For the text-containing cell, return its midpoint in [x, y] coordinate format. 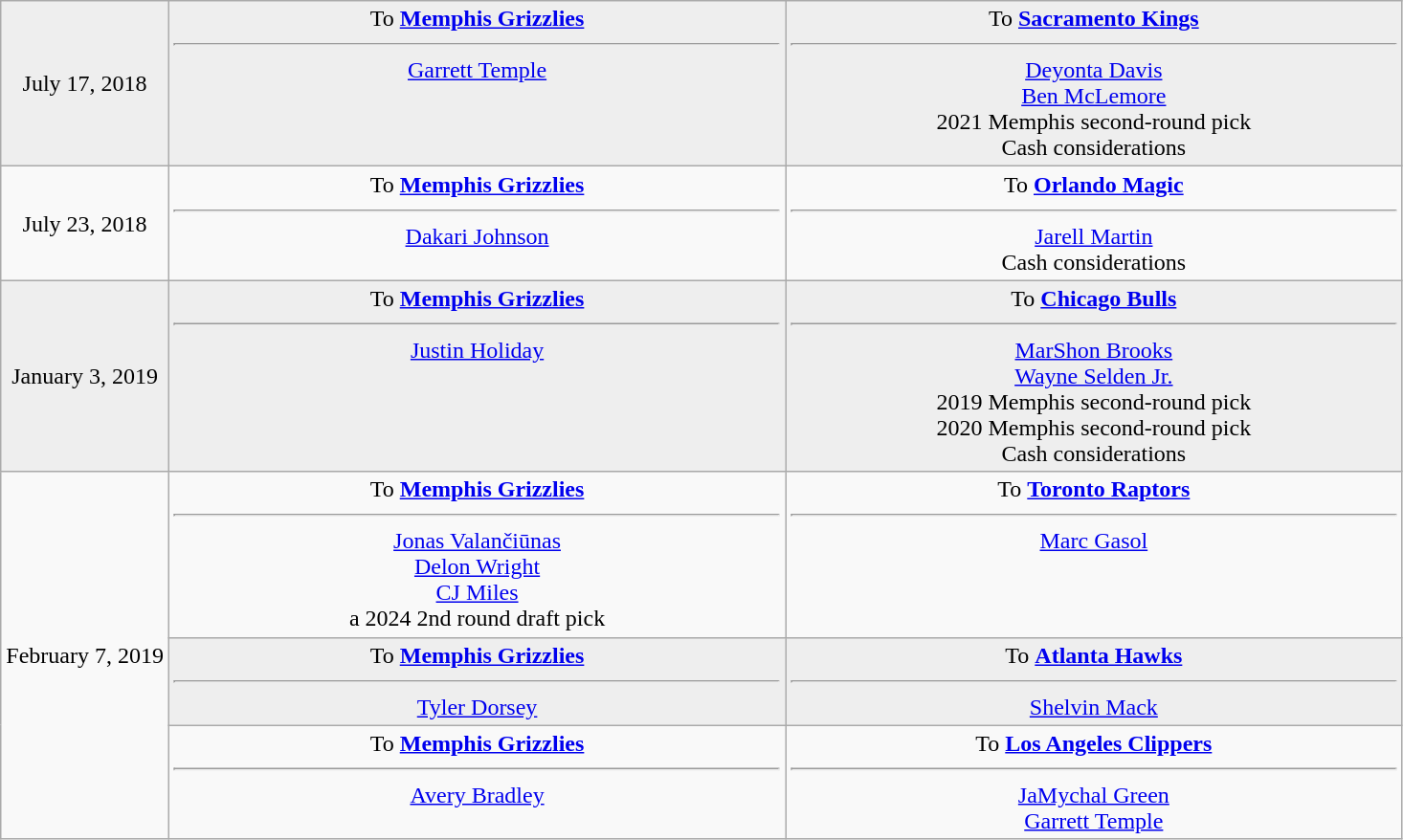
July 23, 2018 [85, 224]
To Memphis GrizzliesJonas Valančiūnas Delon Wright CJ Miles a 2024 2nd round draft pick [477, 555]
To Memphis GrizzliesJustin Holiday [477, 376]
January 3, 2019 [85, 376]
To Memphis GrizzliesDakari Johnson [477, 224]
To Orlando MagicJarell MartinCash considerations [1094, 224]
To Memphis GrizzliesTyler Dorsey [477, 681]
To Chicago BullsMarShon BrooksWayne Selden Jr.2019 Memphis second-round pick2020 Memphis second-round pickCash considerations [1094, 376]
To Memphis GrizzliesAvery Bradley [477, 783]
To Toronto RaptorsMarc Gasol [1094, 555]
February 7, 2019 [85, 655]
To Memphis GrizzliesGarrett Temple [477, 84]
To Sacramento KingsDeyonta DavisBen McLemore2021 Memphis second-round pickCash considerations [1094, 84]
To Los Angeles ClippersJaMychal GreenGarrett Temple [1094, 783]
To Atlanta Hawks Shelvin Mack [1094, 681]
July 17, 2018 [85, 84]
